Capture the cell that displays the provided text and extract its (X, Y) central coordinate. 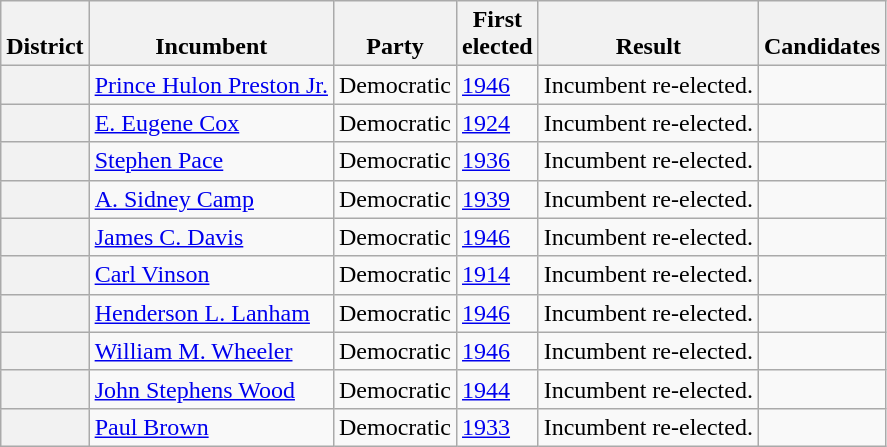
Stephen Pace (211, 161)
John Stephens Wood (211, 389)
1936 (497, 161)
Result (648, 34)
A. Sidney Camp (211, 199)
1944 (497, 389)
William M. Wheeler (211, 351)
Paul Brown (211, 427)
James C. Davis (211, 237)
1914 (497, 275)
Incumbent (211, 34)
Prince Hulon Preston Jr. (211, 85)
District (45, 34)
E. Eugene Cox (211, 123)
1939 (497, 199)
Henderson L. Lanham (211, 313)
1924 (497, 123)
Firstelected (497, 34)
Carl Vinson (211, 275)
1933 (497, 427)
Party (394, 34)
Candidates (822, 34)
